Return the (x, y) coordinate for the center point of the cell that contains the specified text.  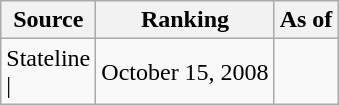
Ranking (185, 20)
Source (48, 20)
October 15, 2008 (185, 72)
As of (306, 20)
Stateline| (48, 72)
